Find where the given text appears and provide that cell's center as (X, Y) coordinate. 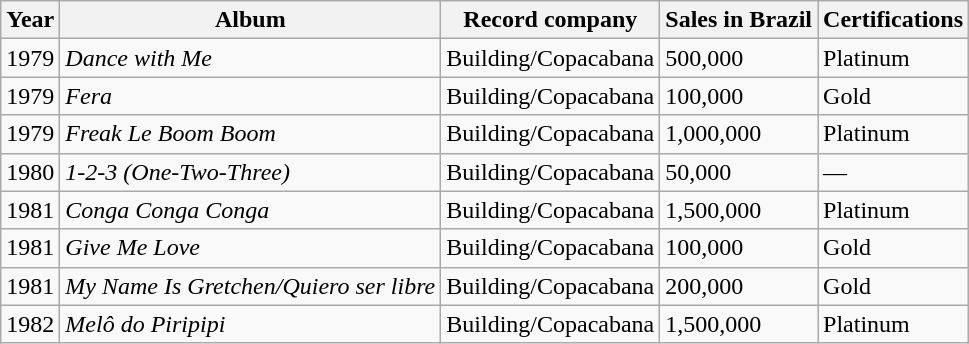
1980 (30, 172)
200,000 (739, 286)
My Name Is Gretchen/Quiero ser libre (250, 286)
50,000 (739, 172)
1-2-3 (One-Two-Three) (250, 172)
Melô do Piripipi (250, 324)
Fera (250, 96)
Conga Conga Conga (250, 210)
Sales in Brazil (739, 20)
Freak Le Boom Boom (250, 134)
— (894, 172)
Dance with Me (250, 58)
Album (250, 20)
Record company (550, 20)
500,000 (739, 58)
Year (30, 20)
Certifications (894, 20)
1982 (30, 324)
1,000,000 (739, 134)
Give Me Love (250, 248)
